Return [X, Y] of the center of cell containing provided text 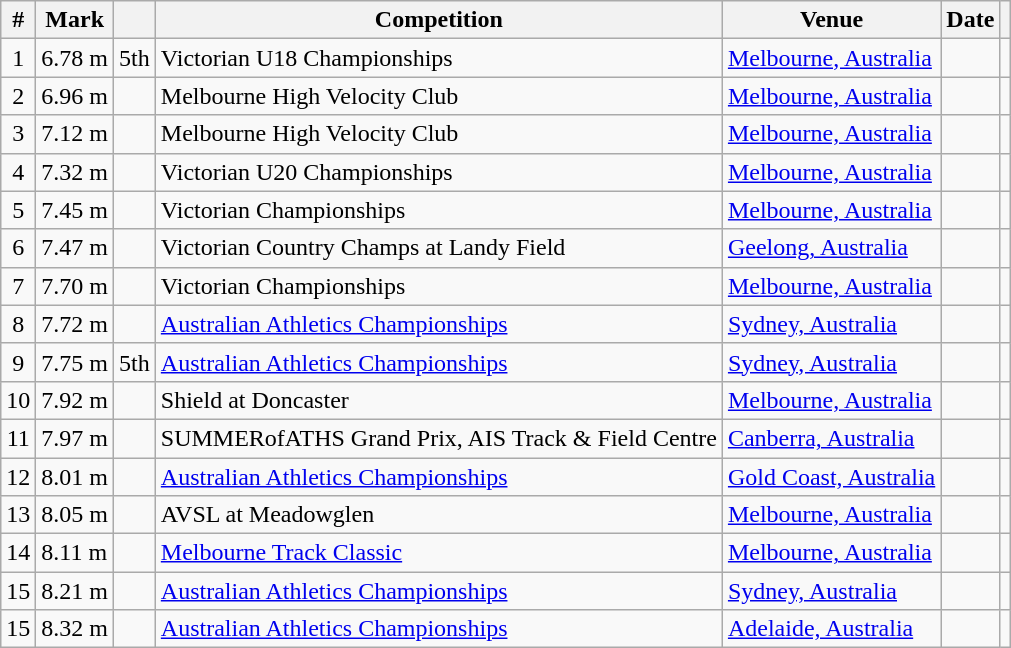
7.72 m [75, 324]
7.70 m [75, 286]
8.05 m [75, 515]
Canberra, Australia [831, 438]
Mark [75, 20]
# [18, 20]
6.96 m [75, 96]
8.21 m [75, 591]
7.12 m [75, 134]
8.01 m [75, 477]
Victorian U18 Championships [438, 58]
Adelaide, Australia [831, 629]
2 [18, 96]
5 [18, 210]
SUMMERofATHS Grand Prix, AIS Track & Field Centre [438, 438]
7 [18, 286]
Date [970, 20]
8.11 m [75, 553]
8.32 m [75, 629]
9 [18, 362]
7.97 m [75, 438]
Competition [438, 20]
8 [18, 324]
10 [18, 400]
1 [18, 58]
13 [18, 515]
6 [18, 248]
7.45 m [75, 210]
Gold Coast, Australia [831, 477]
7.75 m [75, 362]
12 [18, 477]
3 [18, 134]
7.92 m [75, 400]
4 [18, 172]
7.32 m [75, 172]
14 [18, 553]
7.47 m [75, 248]
Geelong, Australia [831, 248]
AVSL at Meadowglen [438, 515]
Shield at Doncaster [438, 400]
Venue [831, 20]
Victorian Country Champs at Landy Field [438, 248]
11 [18, 438]
6.78 m [75, 58]
Victorian U20 Championships [438, 172]
Melbourne Track Classic [438, 553]
